Output the (x, y) coordinate of the center of the cell containing the given text.  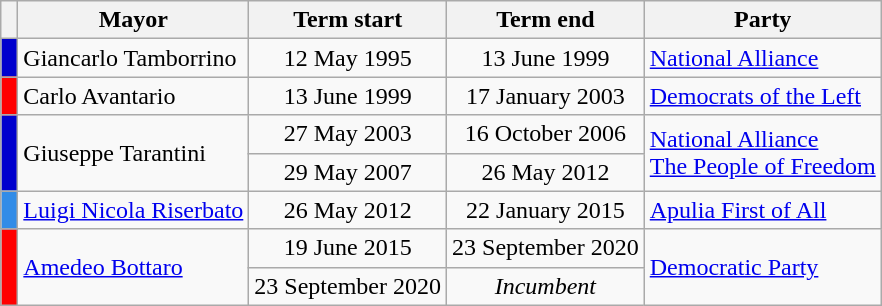
Party (762, 20)
29 May 2007 (348, 172)
12 May 1995 (348, 58)
Luigi Nicola Riserbato (134, 210)
Giancarlo Tamborrino (134, 58)
16 October 2006 (546, 134)
Term start (348, 20)
Amedeo Bottaro (134, 267)
Giuseppe Tarantini (134, 153)
27 May 2003 (348, 134)
Incumbent (546, 286)
Democratic Party (762, 267)
19 June 2015 (348, 248)
National Alliance (762, 58)
Apulia First of All (762, 210)
Democrats of the Left (762, 96)
22 January 2015 (546, 210)
Carlo Avantario (134, 96)
Term end (546, 20)
17 January 2003 (546, 96)
Mayor (134, 20)
National AllianceThe People of Freedom (762, 153)
